Pinpoint the cell where the given text exists, returning its [X, Y] midpoint coordinate. 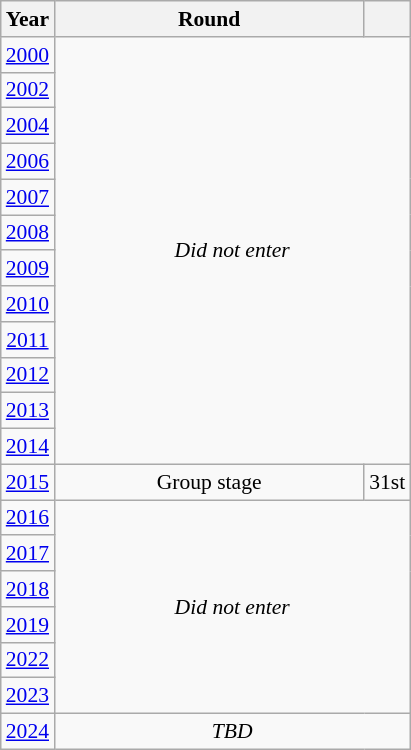
2010 [28, 304]
2009 [28, 269]
2023 [28, 696]
2016 [28, 518]
2022 [28, 660]
2004 [28, 126]
2002 [28, 90]
2006 [28, 162]
2000 [28, 55]
2007 [28, 197]
2019 [28, 625]
2017 [28, 554]
Year [28, 19]
Group stage [209, 482]
Round [209, 19]
2013 [28, 411]
2018 [28, 589]
2024 [28, 732]
31st [387, 482]
2014 [28, 447]
2015 [28, 482]
2008 [28, 233]
TBD [232, 732]
2011 [28, 340]
2012 [28, 375]
